Search for the cell housing the specified text and yield its [x, y] center coordinate. 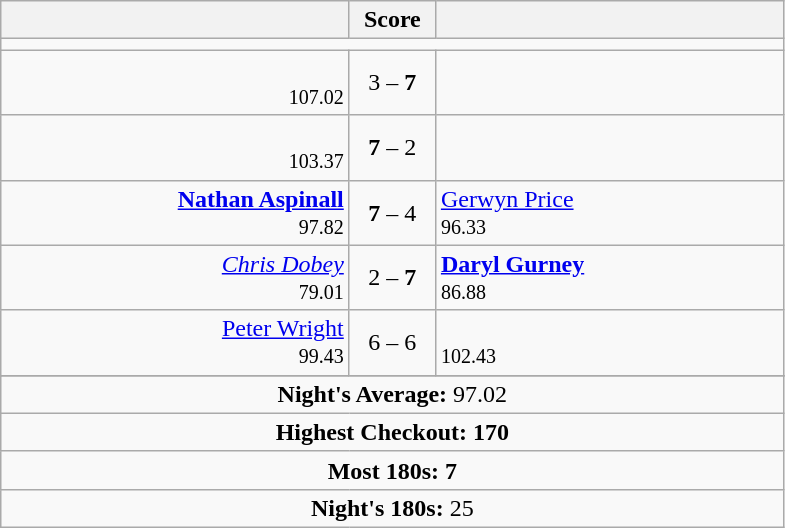
107.02 [176, 82]
Highest Checkout: 170 [392, 432]
7 – 4 [392, 212]
7 – 2 [392, 148]
Chris Dobey 79.01 [176, 278]
Daryl Gurney 86.88 [610, 278]
Gerwyn Price 96.33 [610, 212]
103.37 [176, 148]
Score [392, 20]
6 – 6 [392, 342]
Night's 180s: 25 [392, 508]
Most 180s: 7 [392, 470]
102.43 [610, 342]
Nathan Aspinall 97.82 [176, 212]
Night's Average: 97.02 [392, 394]
2 – 7 [392, 278]
3 – 7 [392, 82]
Peter Wright 99.43 [176, 342]
